Search for the cell housing the specified text and yield its [x, y] center coordinate. 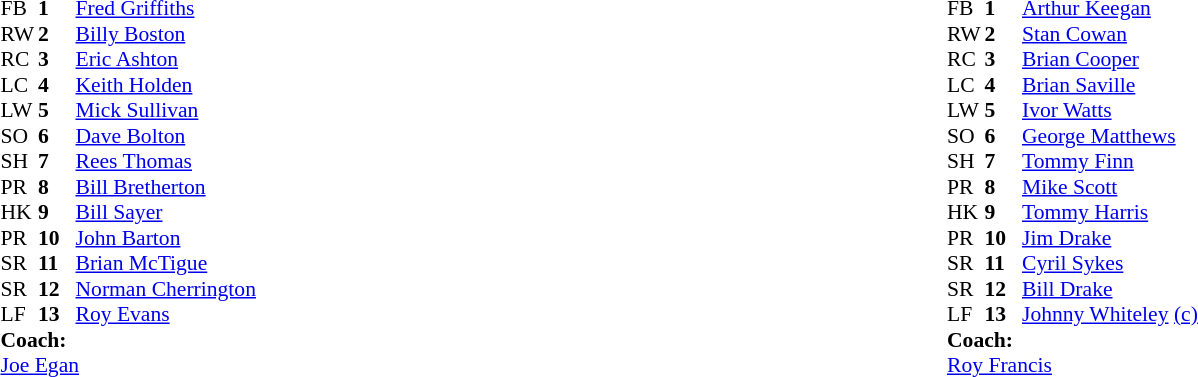
Rees Thomas [166, 161]
Eric Ashton [166, 59]
Brian Saville [1110, 85]
Dave Bolton [166, 136]
John Barton [166, 238]
Jim Drake [1110, 238]
Bill Drake [1110, 289]
Mike Scott [1110, 187]
Bill Bretherton [166, 187]
Mick Sullivan [166, 111]
Billy Boston [166, 34]
Ivor Watts [1110, 111]
Norman Cherrington [166, 289]
Cyril Sykes [1110, 263]
Tommy Finn [1110, 161]
Stan Cowan [1110, 34]
Brian Cooper [1110, 59]
Keith Holden [166, 85]
Roy Evans [166, 315]
Johnny Whiteley (c) [1110, 315]
Bill Sayer [166, 213]
Brian McTigue [166, 263]
George Matthews [1110, 136]
Tommy Harris [1110, 213]
